Provide the [X, Y] coordinate of the cell's center where the given text is located.  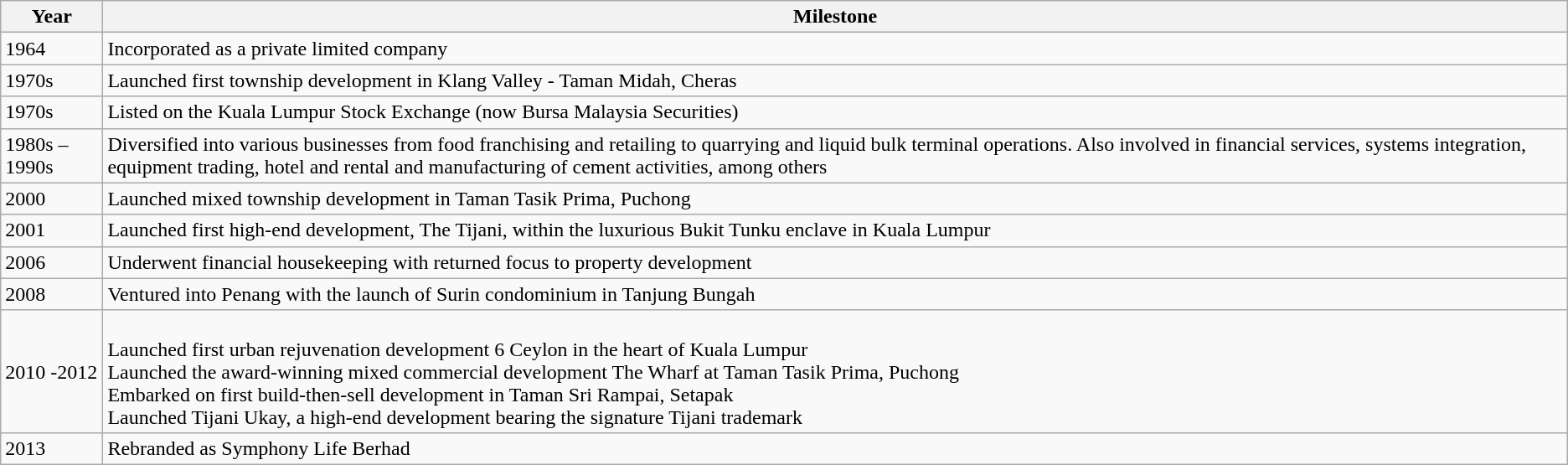
2013 [52, 448]
2006 [52, 262]
Launched mixed township development in Taman Tasik Prima, Puchong [835, 199]
Underwent financial housekeeping with returned focus to property development [835, 262]
Milestone [835, 17]
Year [52, 17]
1980s – 1990s [52, 156]
Rebranded as Symphony Life Berhad [835, 448]
2008 [52, 294]
Incorporated as a private limited company [835, 49]
Ventured into Penang with the launch of Surin condominium in Tanjung Bungah [835, 294]
2000 [52, 199]
2001 [52, 230]
Listed on the Kuala Lumpur Stock Exchange (now Bursa Malaysia Securities) [835, 112]
2010 -2012 [52, 371]
Launched first high-end development, The Tijani, within the luxurious Bukit Tunku enclave in Kuala Lumpur [835, 230]
1964 [52, 49]
Launched first township development in Klang Valley - Taman Midah, Cheras [835, 80]
